Search for the cell housing the specified text and yield its [x, y] center coordinate. 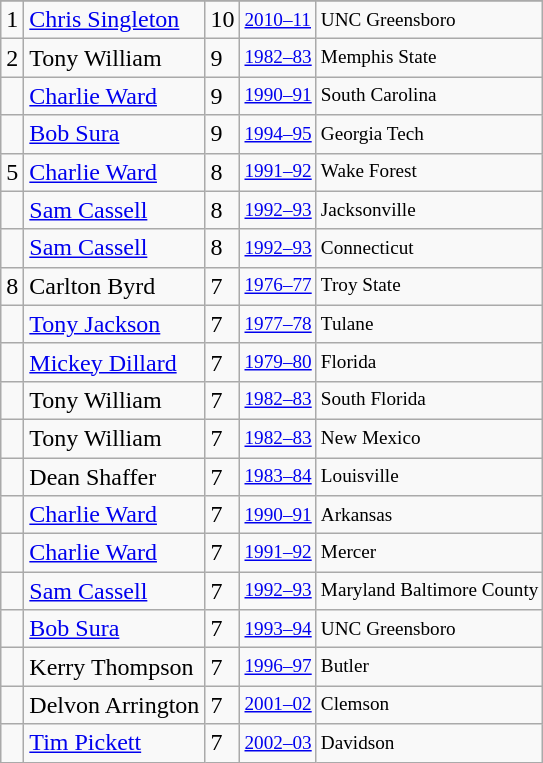
South Florida [430, 400]
Carlton Byrd [114, 286]
Delvon Arrington [114, 705]
1993–94 [278, 629]
2 [12, 58]
1 [12, 20]
South Carolina [430, 96]
Tony Jackson [114, 324]
1979–80 [278, 362]
Tim Pickett [114, 743]
Maryland Baltimore County [430, 591]
2002–03 [278, 743]
2001–02 [278, 705]
Jacksonville [430, 210]
1994–95 [278, 134]
Florida [430, 362]
Wake Forest [430, 172]
Connecticut [430, 248]
1983–84 [278, 477]
Mickey Dillard [114, 362]
Clemson [430, 705]
Kerry Thompson [114, 667]
5 [12, 172]
Troy State [430, 286]
Memphis State [430, 58]
1977–78 [278, 324]
Arkansas [430, 515]
Louisville [430, 477]
Dean Shaffer [114, 477]
10 [222, 20]
Georgia Tech [430, 134]
Tulane [430, 324]
1976–77 [278, 286]
Chris Singleton [114, 20]
Butler [430, 667]
2010–11 [278, 20]
1996–97 [278, 667]
New Mexico [430, 438]
Davidson [430, 743]
Mercer [430, 553]
